Find where the given text appears and provide that cell's center as [X, Y] coordinate. 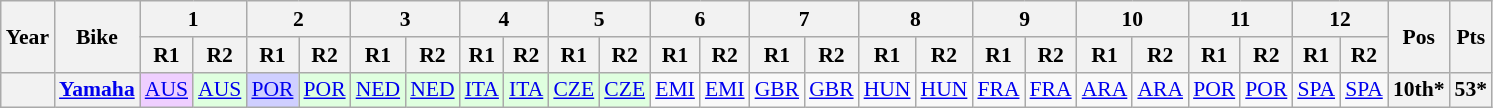
4 [504, 19]
12 [1340, 19]
3 [406, 19]
9 [1024, 19]
11 [1240, 19]
Pts [1472, 36]
10th* [1419, 90]
5 [599, 19]
Yamaha [97, 90]
8 [916, 19]
7 [804, 19]
Pos [1419, 36]
6 [700, 19]
Year [28, 36]
53* [1472, 90]
Bike [97, 36]
1 [194, 19]
10 [1132, 19]
2 [298, 19]
